Identify which cell holds the provided text, then report its [x, y] central coordinate. 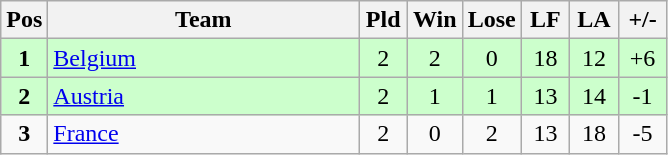
Pos [24, 20]
Win [434, 20]
Lose [492, 20]
14 [594, 96]
12 [594, 58]
Belgium [204, 58]
France [204, 134]
Pld [384, 20]
Team [204, 20]
-1 [642, 96]
Austria [204, 96]
3 [24, 134]
+6 [642, 58]
-5 [642, 134]
LA [594, 20]
LF [546, 20]
+/- [642, 20]
